Locate the cell with the specified text and output its [X, Y] center coordinate. 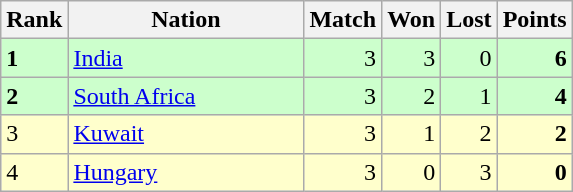
South Africa [186, 96]
6 [534, 58]
Rank [34, 20]
Points [534, 20]
India [186, 58]
Won [412, 20]
Kuwait [186, 134]
Nation [186, 20]
Hungary [186, 172]
Lost [469, 20]
Match [343, 20]
